Capture the cell that displays the provided text and extract its (x, y) central coordinate. 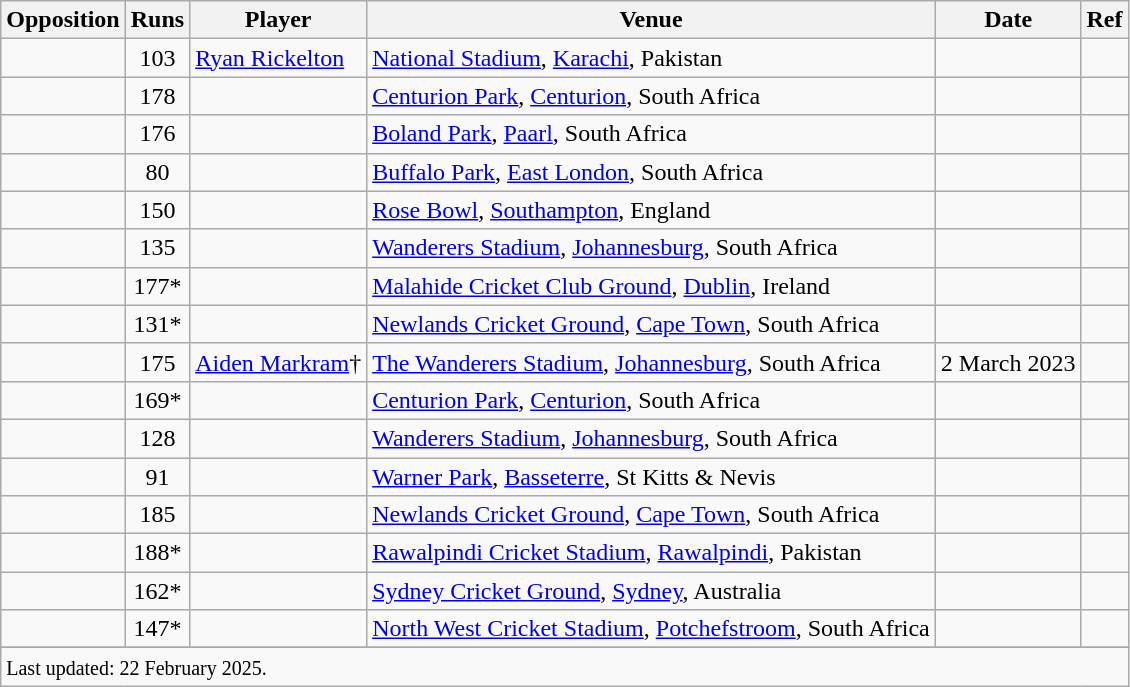
Player (278, 20)
Buffalo Park, East London, South Africa (652, 172)
135 (157, 248)
185 (157, 515)
Rose Bowl, Southampton, England (652, 210)
128 (157, 438)
80 (157, 172)
91 (157, 477)
Last updated: 22 February 2025. (564, 667)
Boland Park, Paarl, South Africa (652, 134)
2 March 2023 (1008, 362)
175 (157, 362)
177* (157, 286)
169* (157, 400)
131* (157, 324)
Date (1008, 20)
178 (157, 96)
147* (157, 629)
162* (157, 591)
103 (157, 58)
188* (157, 553)
Rawalpindi Cricket Stadium, Rawalpindi, Pakistan (652, 553)
Ryan Rickelton (278, 58)
Opposition (63, 20)
176 (157, 134)
Runs (157, 20)
Warner Park, Basseterre, St Kitts & Nevis (652, 477)
North West Cricket Stadium, Potchefstroom, South Africa (652, 629)
150 (157, 210)
Venue (652, 20)
Malahide Cricket Club Ground, Dublin, Ireland (652, 286)
Aiden Markram† (278, 362)
Sydney Cricket Ground, Sydney, Australia (652, 591)
The Wanderers Stadium, Johannesburg, South Africa (652, 362)
National Stadium, Karachi, Pakistan (652, 58)
Ref (1104, 20)
